Return the [x, y] coordinate for the center point of the cell that contains the specified text.  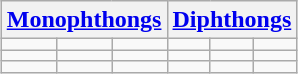
Diphthongs [232, 20]
Monophthongs [84, 20]
